Return (X, Y) of the center of cell containing provided text 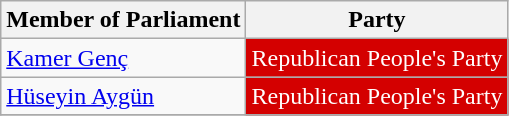
Member of Parliament (124, 20)
Kamer Genç (124, 58)
Hüseyin Aygün (124, 96)
Party (377, 20)
